Identify which cell holds the provided text, then report its [X, Y] central coordinate. 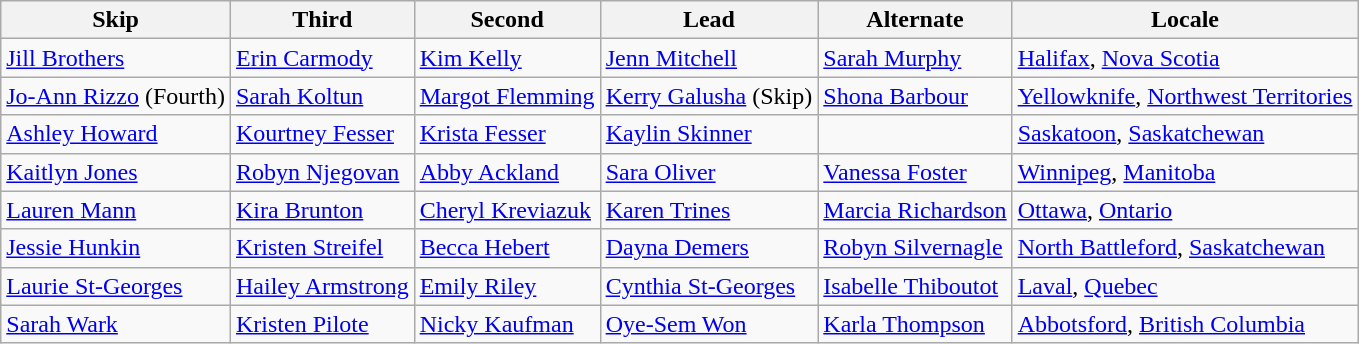
Karla Thompson [915, 324]
Saskatoon, Saskatchewan [1185, 134]
Kerry Galusha (Skip) [709, 96]
Robyn Silvernagle [915, 248]
Second [507, 20]
Winnipeg, Manitoba [1185, 172]
Jo-Ann Rizzo (Fourth) [116, 96]
Nicky Kaufman [507, 324]
Kaylin Skinner [709, 134]
Sarah Wark [116, 324]
Kristen Streifel [322, 248]
Dayna Demers [709, 248]
Jenn Mitchell [709, 58]
Vanessa Foster [915, 172]
Kim Kelly [507, 58]
Krista Fesser [507, 134]
Oye-Sem Won [709, 324]
North Battleford, Saskatchewan [1185, 248]
Ashley Howard [116, 134]
Yellowknife, Northwest Territories [1185, 96]
Locale [1185, 20]
Lauren Mann [116, 210]
Halifax, Nova Scotia [1185, 58]
Ottawa, Ontario [1185, 210]
Robyn Njegovan [322, 172]
Third [322, 20]
Marcia Richardson [915, 210]
Laurie St-Georges [116, 286]
Laval, Quebec [1185, 286]
Erin Carmody [322, 58]
Cheryl Kreviazuk [507, 210]
Isabelle Thiboutot [915, 286]
Abby Ackland [507, 172]
Becca Hebert [507, 248]
Skip [116, 20]
Sarah Murphy [915, 58]
Abbotsford, British Columbia [1185, 324]
Jessie Hunkin [116, 248]
Alternate [915, 20]
Kourtney Fesser [322, 134]
Hailey Armstrong [322, 286]
Sarah Koltun [322, 96]
Lead [709, 20]
Cynthia St-Georges [709, 286]
Kristen Pilote [322, 324]
Margot Flemming [507, 96]
Karen Trines [709, 210]
Shona Barbour [915, 96]
Sara Oliver [709, 172]
Kaitlyn Jones [116, 172]
Jill Brothers [116, 58]
Kira Brunton [322, 210]
Emily Riley [507, 286]
